Search for the cell housing the specified text and yield its [X, Y] center coordinate. 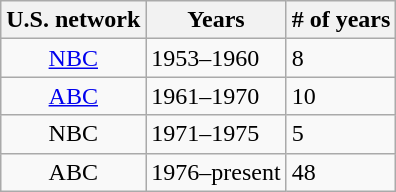
# of years [341, 20]
5 [341, 134]
8 [341, 58]
48 [341, 172]
10 [341, 96]
1961–1970 [216, 96]
1971–1975 [216, 134]
U.S. network [74, 20]
1953–1960 [216, 58]
1976–present [216, 172]
Years [216, 20]
